Detect which cell encompasses the target text, then output its (X, Y) center coordinate. 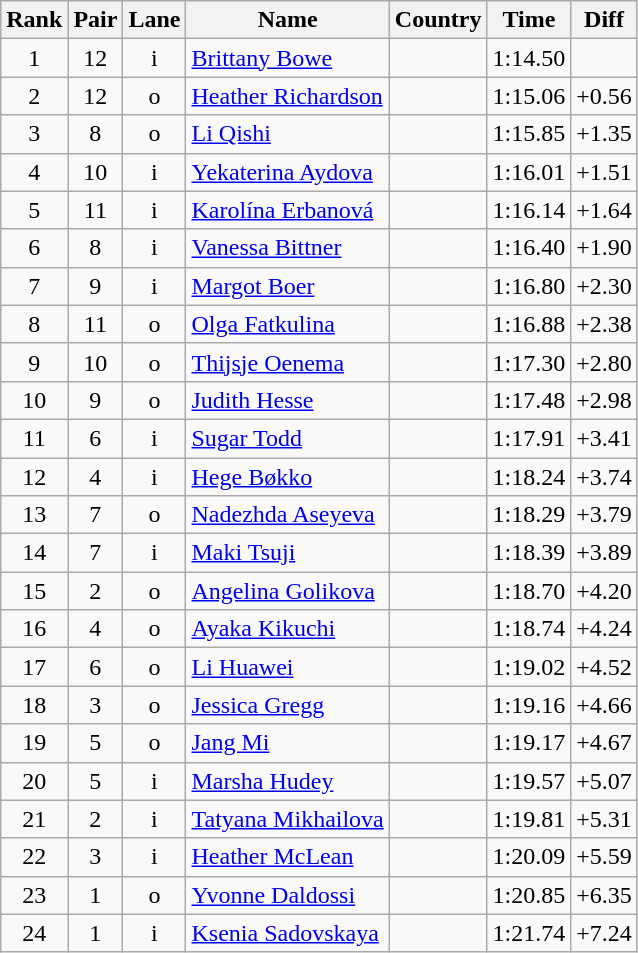
+4.66 (604, 705)
1:18.39 (529, 553)
Time (529, 20)
+1.51 (604, 172)
1:19.57 (529, 781)
1:21.74 (529, 933)
Thijsje Oenema (288, 362)
1:17.91 (529, 438)
16 (34, 629)
1:15.06 (529, 96)
+4.24 (604, 629)
19 (34, 743)
14 (34, 553)
+2.98 (604, 400)
18 (34, 705)
1:14.50 (529, 58)
1:16.80 (529, 286)
Li Huawei (288, 667)
21 (34, 819)
Jang Mi (288, 743)
+4.20 (604, 591)
1:20.09 (529, 857)
+5.59 (604, 857)
+6.35 (604, 895)
1:19.16 (529, 705)
+3.89 (604, 553)
Brittany Bowe (288, 58)
1:18.29 (529, 515)
1:16.01 (529, 172)
1:19.02 (529, 667)
+1.35 (604, 134)
1:16.88 (529, 324)
Yvonne Daldossi (288, 895)
Maki Tsuji (288, 553)
Diff (604, 20)
1:17.30 (529, 362)
1:15.85 (529, 134)
20 (34, 781)
+1.64 (604, 210)
Margot Boer (288, 286)
Heather Richardson (288, 96)
Country (438, 20)
1:17.48 (529, 400)
Angelina Golikova (288, 591)
22 (34, 857)
+2.38 (604, 324)
+5.31 (604, 819)
Ksenia Sadovskaya (288, 933)
+3.79 (604, 515)
1:20.85 (529, 895)
13 (34, 515)
Li Qishi (288, 134)
Ayaka Kikuchi (288, 629)
Olga Fatkulina (288, 324)
24 (34, 933)
Name (288, 20)
Hege Bøkko (288, 477)
+1.90 (604, 248)
+4.52 (604, 667)
+5.07 (604, 781)
Vanessa Bittner (288, 248)
1:19.81 (529, 819)
Marsha Hudey (288, 781)
+2.30 (604, 286)
Sugar Todd (288, 438)
1:16.40 (529, 248)
+3.74 (604, 477)
Heather McLean (288, 857)
+7.24 (604, 933)
Karolína Erbanová (288, 210)
17 (34, 667)
1:16.14 (529, 210)
Lane (154, 20)
Jessica Gregg (288, 705)
Pair (96, 20)
+0.56 (604, 96)
Judith Hesse (288, 400)
Yekaterina Aydova (288, 172)
Rank (34, 20)
15 (34, 591)
23 (34, 895)
+3.41 (604, 438)
+4.67 (604, 743)
1:18.74 (529, 629)
1:18.70 (529, 591)
Nadezhda Aseyeva (288, 515)
Tatyana Mikhailova (288, 819)
1:19.17 (529, 743)
1:18.24 (529, 477)
+2.80 (604, 362)
